Return the (X, Y) coordinate for the center point of the cell that contains the specified text.  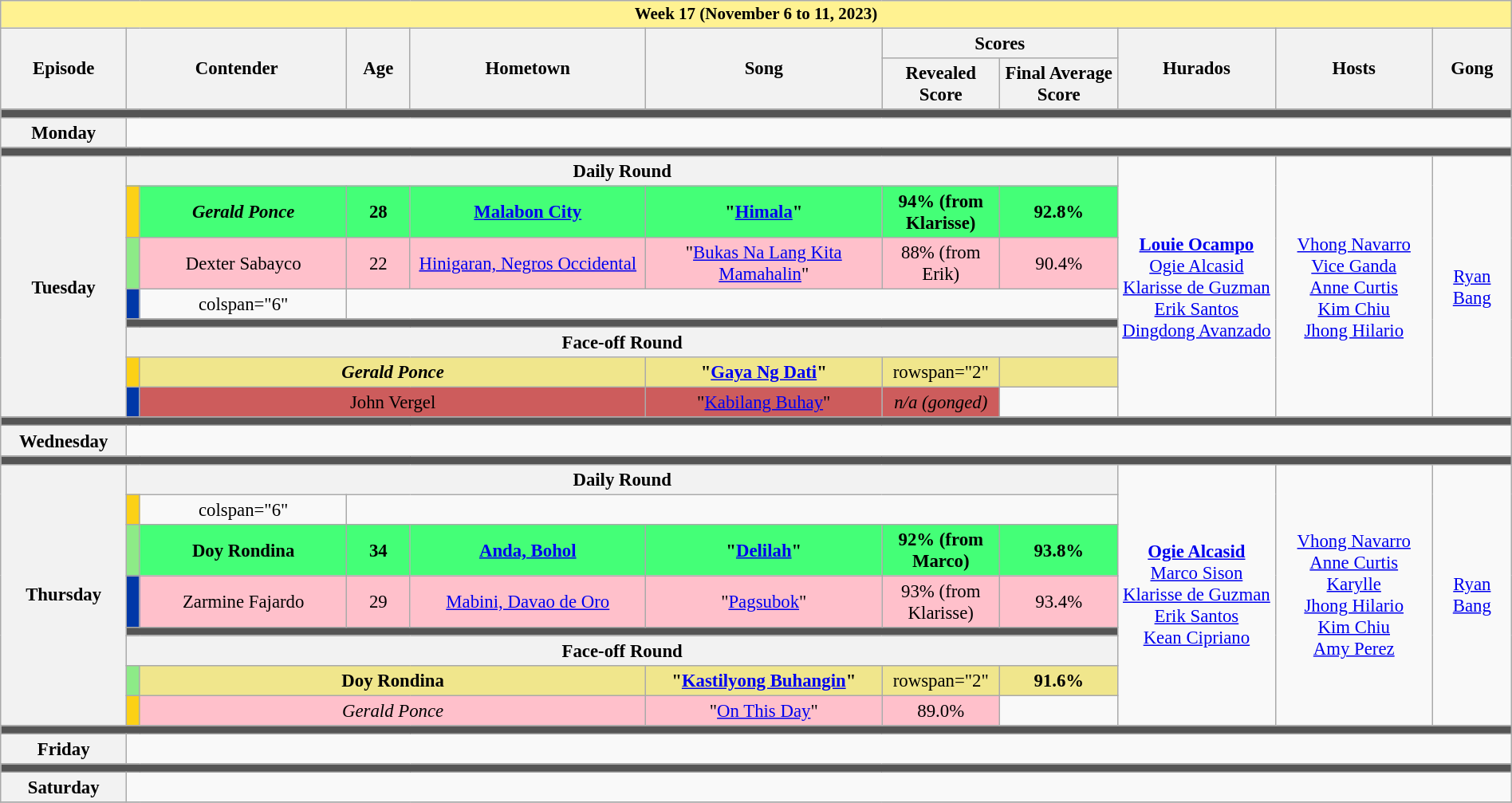
Tuesday (64, 287)
92% (from Marco) (941, 550)
"Delilah" (764, 550)
22 (378, 263)
Week 17 (November 6 to 11, 2023) (756, 14)
93.8% (1059, 550)
Scores (1000, 43)
89.0% (941, 710)
"Gaya Ng Dati" (764, 372)
88% (from Erik) (941, 263)
"Kastilyong Buhangin" (764, 681)
n/a (gonged) (941, 403)
John Vergel (392, 403)
Age (378, 69)
Hometown (528, 69)
Hosts (1354, 69)
Gong (1472, 69)
29 (378, 601)
Contender (237, 69)
90.4% (1059, 263)
"Kabilang Buhay" (764, 403)
Song (764, 69)
93.4% (1059, 601)
34 (378, 550)
Anda, Bohol (528, 550)
91.6% (1059, 681)
Hurados (1196, 69)
28 (378, 212)
93% (from Klarisse) (941, 601)
"Himala" (764, 212)
Malabon City (528, 212)
Wednesday (64, 441)
Mabini, Davao de Oro (528, 601)
Zarmine Fajardo (242, 601)
Revealed Score (941, 83)
Vhong NavarroVice GandaAnne CurtisKim ChiuJhong Hilario (1354, 287)
"Pagsubok" (764, 601)
Louie OcampoOgie AlcasidKlarisse de GuzmanErik SantosDingdong Avanzado (1196, 287)
92.8% (1059, 212)
Final Average Score (1059, 83)
Thursday (64, 595)
Friday (64, 750)
Dexter Sabayco (242, 263)
"Bukas Na Lang Kita Mamahalin" (764, 263)
"On This Day" (764, 710)
Episode (64, 69)
Hinigaran, Negros Occidental (528, 263)
Monday (64, 133)
94% (from Klarisse) (941, 212)
Saturday (64, 788)
Vhong NavarroAnne CurtisKarylleJhong HilarioKim ChiuAmy Perez (1354, 595)
Ogie AlcasidMarco SisonKlarisse de GuzmanErik SantosKean Cipriano (1196, 595)
